Detect which cell encompasses the target text, then output its [x, y] center coordinate. 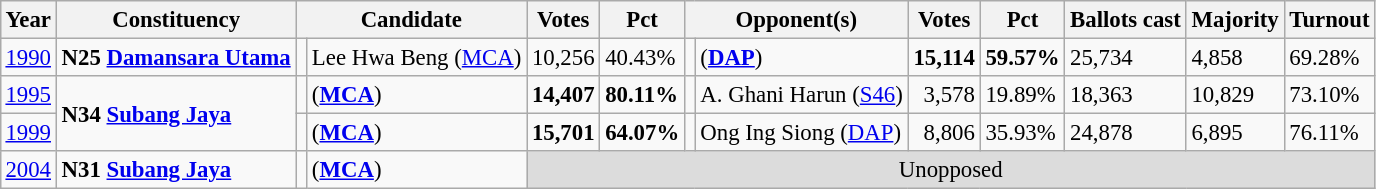
1990 [28, 57]
3,578 [944, 95]
Opponent(s) [796, 20]
Ballots cast [1126, 20]
10,829 [1235, 95]
A. Ghani Harun (S46) [802, 95]
Majority [1235, 20]
15,701 [564, 133]
18,363 [1126, 95]
10,256 [564, 57]
35.93% [1022, 133]
(DAP) [802, 57]
Unopposed [951, 170]
19.89% [1022, 95]
8,806 [944, 133]
N34 Subang Jaya [176, 114]
80.11% [642, 95]
2004 [28, 170]
Turnout [1330, 20]
73.10% [1330, 95]
40.43% [642, 57]
25,734 [1126, 57]
N31 Subang Jaya [176, 170]
N25 Damansara Utama [176, 57]
Candidate [412, 20]
76.11% [1330, 133]
14,407 [564, 95]
Ong Ing Siong (DAP) [802, 133]
1999 [28, 133]
4,858 [1235, 57]
Constituency [176, 20]
6,895 [1235, 133]
1995 [28, 95]
59.57% [1022, 57]
Lee Hwa Beng (MCA) [417, 57]
Year [28, 20]
64.07% [642, 133]
69.28% [1330, 57]
15,114 [944, 57]
24,878 [1126, 133]
